For the text-containing cell, return its midpoint in [X, Y] coordinate format. 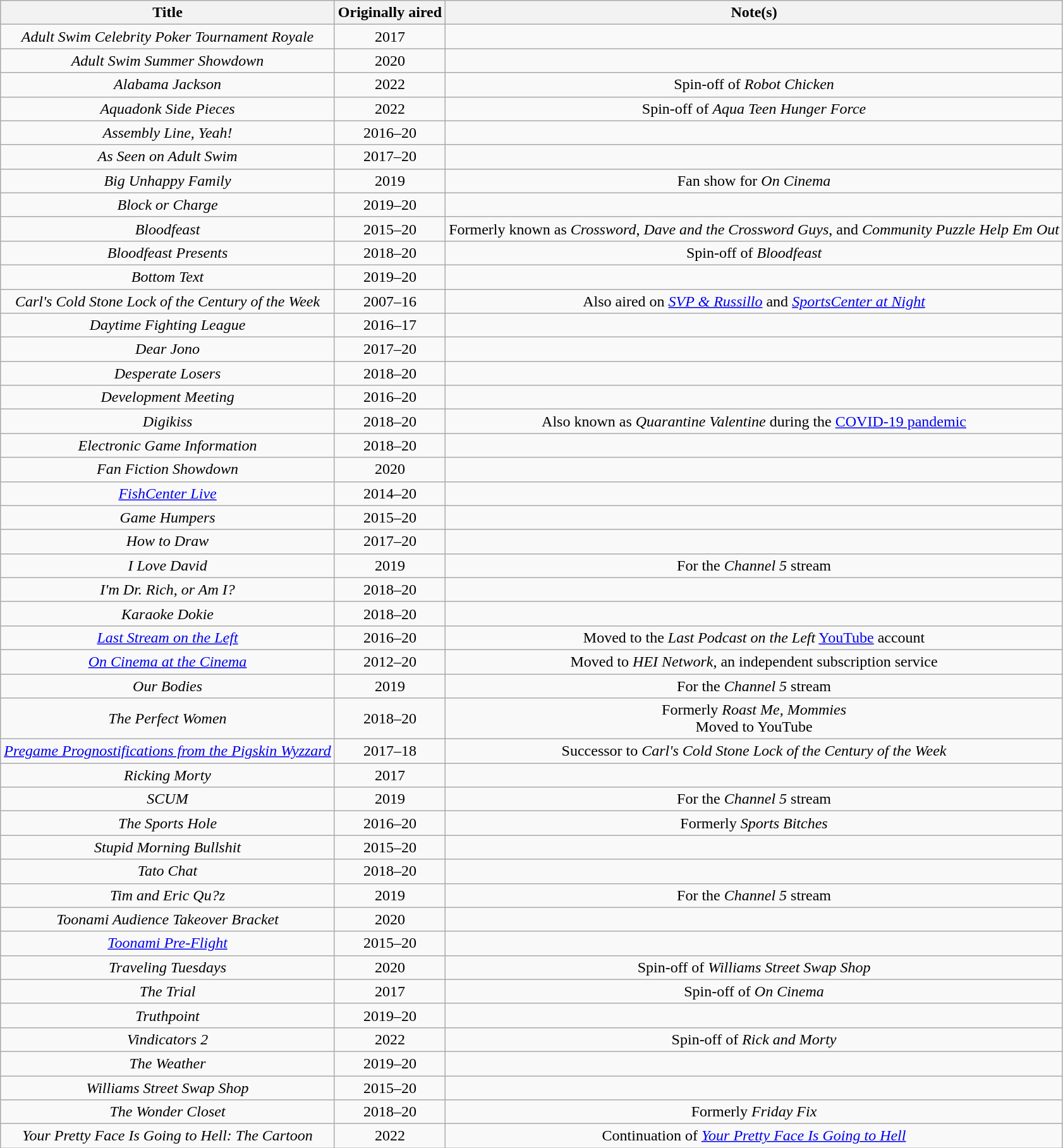
Pregame Prognostifications from the Pigskin Wyzzard [168, 751]
2012–20 [389, 662]
Traveling Tuesdays [168, 967]
Alabama Jackson [168, 85]
Formerly Roast Me, MommiesMoved to YouTube [755, 719]
I Love David [168, 565]
Tato Chat [168, 871]
Karaoke Dokie [168, 613]
Also aired on SVP & Russillo and SportsCenter at Night [755, 301]
2017–18 [389, 751]
Formerly known as Crossword, Dave and the Crossword Guys, and Community Puzzle Help Em Out [755, 229]
Spin-off of Williams Street Swap Shop [755, 967]
The Weather [168, 1063]
2014–20 [389, 493]
Toonami Pre-Flight [168, 943]
Block or Charge [168, 205]
Adult Swim Summer Showdown [168, 61]
2007–16 [389, 301]
Title [168, 13]
Aquadonk Side Pieces [168, 109]
Toonami Audience Takeover Bracket [168, 919]
I'm Dr. Rich, or Am I? [168, 589]
Originally aired [389, 13]
Development Meeting [168, 397]
Adult Swim Celebrity Poker Tournament Royale [168, 37]
Stupid Morning Bullshit [168, 847]
Our Bodies [168, 686]
Moved to the Last Podcast on the Left YouTube account [755, 637]
Williams Street Swap Shop [168, 1087]
Spin-off of Bloodfeast [755, 253]
Spin-off of Rick and Morty [755, 1039]
Note(s) [755, 13]
SCUM [168, 799]
Digikiss [168, 421]
Successor to Carl's Cold Stone Lock of the Century of the Week [755, 751]
Bottom Text [168, 277]
On Cinema at the Cinema [168, 662]
Continuation of Your Pretty Face Is Going to Hell [755, 1136]
Fan Fiction Showdown [168, 469]
Desperate Losers [168, 373]
2016–17 [389, 325]
Big Unhappy Family [168, 181]
Assembly Line, Yeah! [168, 133]
Carl's Cold Stone Lock of the Century of the Week [168, 301]
Electronic Game Information [168, 445]
Spin-off of Aqua Teen Hunger Force [755, 109]
Formerly Friday Fix [755, 1112]
Truthpoint [168, 1015]
Vindicators 2 [168, 1039]
The Wonder Closet [168, 1112]
Spin-off of On Cinema [755, 991]
Daytime Fighting League [168, 325]
Dear Jono [168, 349]
The Perfect Women [168, 719]
FishCenter Live [168, 493]
Bloodfeast Presents [168, 253]
Fan show for On Cinema [755, 181]
The Sports Hole [168, 823]
How to Draw [168, 541]
Your Pretty Face Is Going to Hell: The Cartoon [168, 1136]
Formerly Sports Bitches [755, 823]
The Trial [168, 991]
As Seen on Adult Swim [168, 157]
Spin-off of Robot Chicken [755, 85]
Bloodfeast [168, 229]
Ricking Morty [168, 775]
Last Stream on the Left [168, 637]
Game Humpers [168, 517]
Also known as Quarantine Valentine during the COVID-19 pandemic [755, 421]
Moved to HEI Network, an independent subscription service [755, 662]
Tim and Eric Qu?z [168, 895]
